From the cell containing the given text, extract its center point as (X, Y) coordinate. 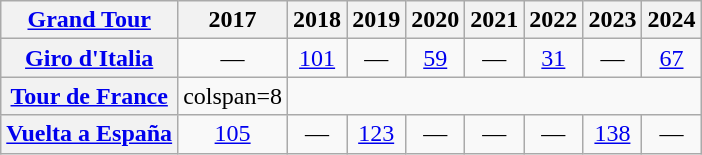
123 (376, 134)
2022 (554, 20)
2023 (612, 20)
101 (318, 58)
2017 (233, 20)
59 (436, 58)
2021 (494, 20)
Tour de France (90, 96)
105 (233, 134)
Vuelta a España (90, 134)
2020 (436, 20)
Giro d'Italia (90, 58)
colspan=8 (233, 96)
31 (554, 58)
138 (612, 134)
Grand Tour (90, 20)
2024 (672, 20)
67 (672, 58)
2018 (318, 20)
2019 (376, 20)
